From the cell containing the given text, extract its center point as [X, Y] coordinate. 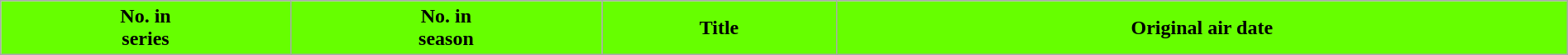
No. inseries [146, 28]
No. inseason [446, 28]
Original air date [1202, 28]
Title [719, 28]
